Provide the (X, Y) coordinate of the cell's center where the given text is located.  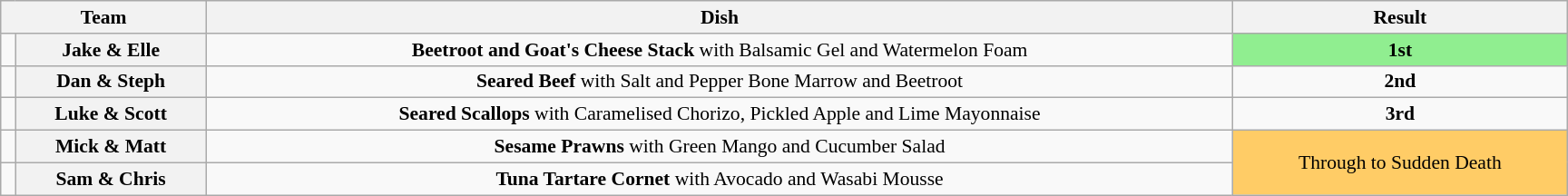
Sesame Prawns with Green Mango and Cucumber Salad (720, 147)
Seared Scallops with Caramelised Chorizo, Pickled Apple and Lime Mayonnaise (720, 114)
Result (1401, 17)
2nd (1401, 82)
Beetroot and Goat's Cheese Stack with Balsamic Gel and Watermelon Foam (720, 50)
Jake & Elle (111, 50)
1st (1401, 50)
Luke & Scott (111, 114)
3rd (1401, 114)
Dish (720, 17)
Sam & Chris (111, 179)
Seared Beef with Salt and Pepper Bone Marrow and Beetroot (720, 82)
Mick & Matt (111, 147)
Through to Sudden Death (1401, 163)
Tuna Tartare Cornet with Avocado and Wasabi Mousse (720, 179)
Team (103, 17)
Dan & Steph (111, 82)
